Return the [x, y] coordinate for the center point of the cell that contains the specified text.  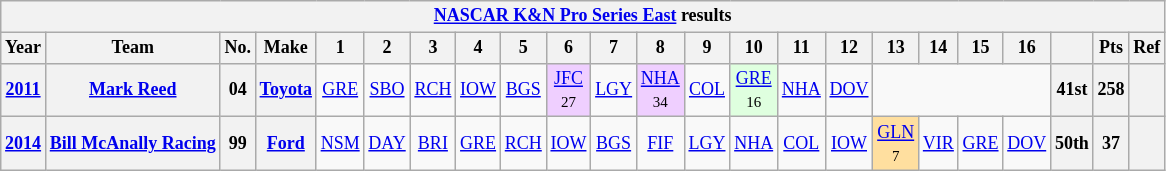
Mark Reed [132, 90]
2011 [24, 90]
11 [801, 48]
2 [387, 48]
1 [340, 48]
9 [707, 48]
Bill McAnally Racing [132, 144]
Toyota [286, 90]
Ford [286, 144]
Make [286, 48]
Ref [1147, 48]
5 [523, 48]
41st [1072, 90]
Pts [1111, 48]
10 [754, 48]
13 [896, 48]
14 [939, 48]
12 [849, 48]
15 [980, 48]
DAY [387, 144]
8 [660, 48]
4 [478, 48]
04 [238, 90]
NASCAR K&N Pro Series East results [583, 16]
GLN7 [896, 144]
258 [1111, 90]
VIR [939, 144]
99 [238, 144]
Team [132, 48]
GRE16 [754, 90]
Year [24, 48]
FIF [660, 144]
NSM [340, 144]
37 [1111, 144]
3 [433, 48]
50th [1072, 144]
6 [568, 48]
16 [1027, 48]
SBO [387, 90]
NHA34 [660, 90]
BRI [433, 144]
No. [238, 48]
7 [614, 48]
2014 [24, 144]
JFC27 [568, 90]
